Determine the [x, y] coordinate at the center of the cell enclosing the given text.  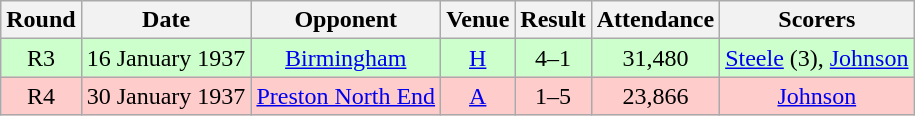
R4 [41, 96]
Attendance [655, 20]
Johnson [817, 96]
Opponent [346, 20]
23,866 [655, 96]
A [478, 96]
Result [553, 20]
Birmingham [346, 58]
16 January 1937 [166, 58]
4–1 [553, 58]
Venue [478, 20]
1–5 [553, 96]
Scorers [817, 20]
Round [41, 20]
Date [166, 20]
30 January 1937 [166, 96]
31,480 [655, 58]
H [478, 58]
Steele (3), Johnson [817, 58]
Preston North End [346, 96]
R3 [41, 58]
